Scan for the cell matching the given text and deliver its [X, Y] coordinate at center. 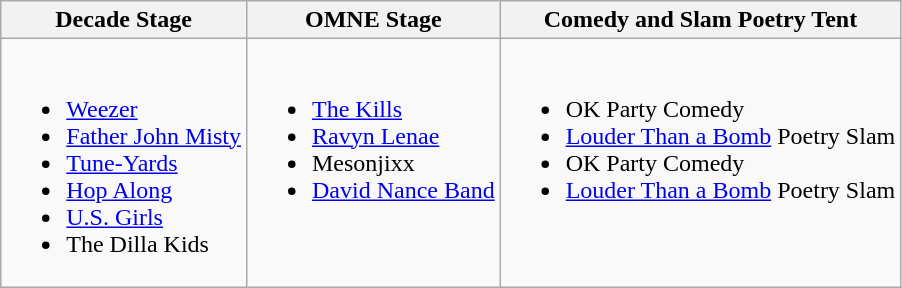
Comedy and Slam Poetry Tent [700, 20]
OMNE Stage [373, 20]
OK Party ComedyLouder Than a Bomb Poetry SlamOK Party ComedyLouder Than a Bomb Poetry Slam [700, 163]
The KillsRavyn LenaeMesonjixxDavid Nance Band [373, 163]
WeezerFather John MistyTune-YardsHop AlongU.S. GirlsThe Dilla Kids [124, 163]
Decade Stage [124, 20]
